Pinpoint the cell where the given text exists, returning its [x, y] midpoint coordinate. 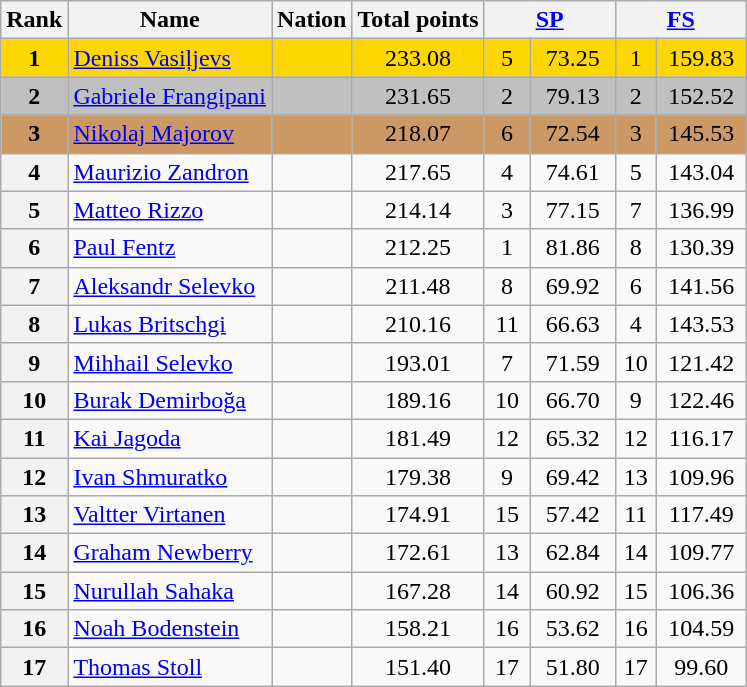
189.16 [418, 400]
Kai Jagoda [170, 438]
214.14 [418, 210]
Burak Demirboğa [170, 400]
117.49 [701, 515]
Thomas Stoll [170, 667]
151.40 [418, 667]
116.17 [701, 438]
143.04 [701, 172]
104.59 [701, 629]
72.54 [572, 134]
141.56 [701, 286]
69.42 [572, 477]
Deniss Vasiļjevs [170, 58]
77.15 [572, 210]
211.48 [418, 286]
217.65 [418, 172]
Total points [418, 20]
212.25 [418, 248]
51.80 [572, 667]
FS [680, 20]
167.28 [418, 591]
143.53 [701, 324]
233.08 [418, 58]
Rank [34, 20]
62.84 [572, 553]
Maurizio Zandron [170, 172]
210.16 [418, 324]
99.60 [701, 667]
174.91 [418, 515]
81.86 [572, 248]
172.61 [418, 553]
65.32 [572, 438]
145.53 [701, 134]
Nation [312, 20]
122.46 [701, 400]
Name [170, 20]
193.01 [418, 362]
136.99 [701, 210]
130.39 [701, 248]
179.38 [418, 477]
57.42 [572, 515]
Ivan Shmuratko [170, 477]
66.63 [572, 324]
Graham Newberry [170, 553]
Nurullah Sahaka [170, 591]
181.49 [418, 438]
158.21 [418, 629]
66.70 [572, 400]
231.65 [418, 96]
74.61 [572, 172]
71.59 [572, 362]
53.62 [572, 629]
Aleksandr Selevko [170, 286]
69.92 [572, 286]
152.52 [701, 96]
159.83 [701, 58]
109.77 [701, 553]
73.25 [572, 58]
109.96 [701, 477]
106.36 [701, 591]
Mihhail Selevko [170, 362]
Noah Bodenstein [170, 629]
60.92 [572, 591]
Nikolaj Majorov [170, 134]
218.07 [418, 134]
79.13 [572, 96]
SP [550, 20]
Paul Fentz [170, 248]
121.42 [701, 362]
Lukas Britschgi [170, 324]
Matteo Rizzo [170, 210]
Gabriele Frangipani [170, 96]
Valtter Virtanen [170, 515]
